Locate the cell with the specified text and output its [X, Y] center coordinate. 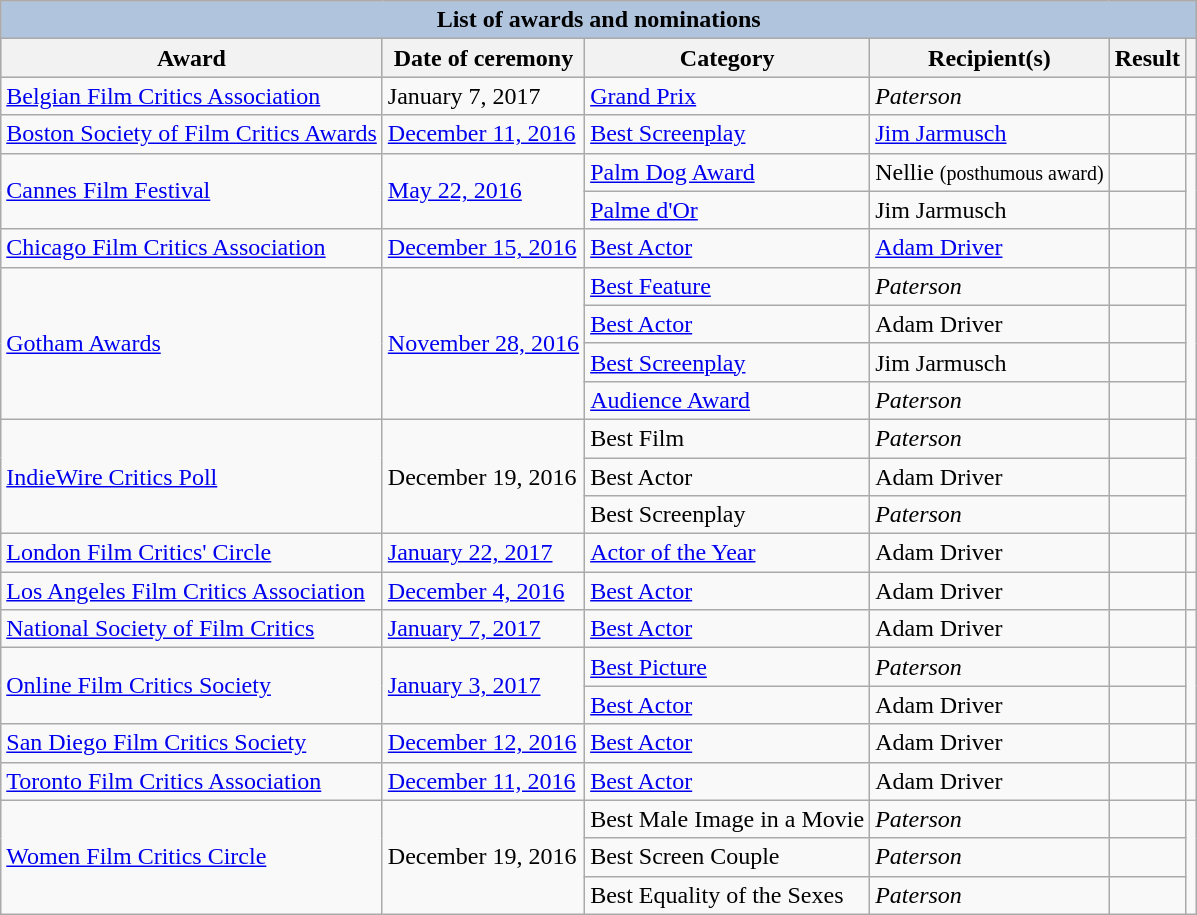
Date of ceremony [483, 58]
Belgian Film Critics Association [192, 96]
Best Male Image in a Movie [728, 819]
November 28, 2016 [483, 343]
Palme d'Or [728, 210]
Actor of the Year [728, 553]
Women Film Critics Circle [192, 857]
Grand Prix [728, 96]
December 4, 2016 [483, 591]
December 15, 2016 [483, 248]
Audience Award [728, 400]
Chicago Film Critics Association [192, 248]
Category [728, 58]
May 22, 2016 [483, 191]
Best Equality of the Sexes [728, 895]
San Diego Film Critics Society [192, 743]
January 3, 2017 [483, 686]
Best Screen Couple [728, 857]
Online Film Critics Society [192, 686]
Best Film [728, 438]
Recipient(s) [990, 58]
Los Angeles Film Critics Association [192, 591]
January 22, 2017 [483, 553]
Best Picture [728, 667]
Toronto Film Critics Association [192, 781]
December 12, 2016 [483, 743]
Nellie (posthumous award) [990, 172]
Boston Society of Film Critics Awards [192, 134]
London Film Critics' Circle [192, 553]
List of awards and nominations [599, 20]
Result [1147, 58]
IndieWire Critics Poll [192, 476]
Gotham Awards [192, 343]
Best Feature [728, 286]
Cannes Film Festival [192, 191]
Award [192, 58]
Palm Dog Award [728, 172]
National Society of Film Critics [192, 629]
